Search for the cell housing the specified text and yield its (x, y) center coordinate. 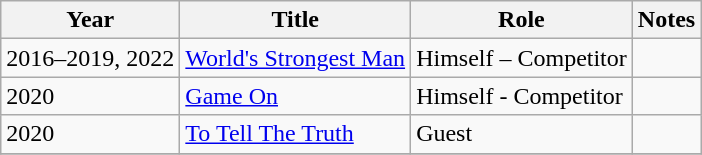
Himself – Competitor (522, 58)
Himself - Competitor (522, 96)
Role (522, 20)
Year (90, 20)
Title (296, 20)
2016–2019, 2022 (90, 58)
Notes (666, 20)
To Tell The Truth (296, 134)
World's Strongest Man (296, 58)
Guest (522, 134)
Game On (296, 96)
